Capture the cell that displays the provided text and extract its [x, y] central coordinate. 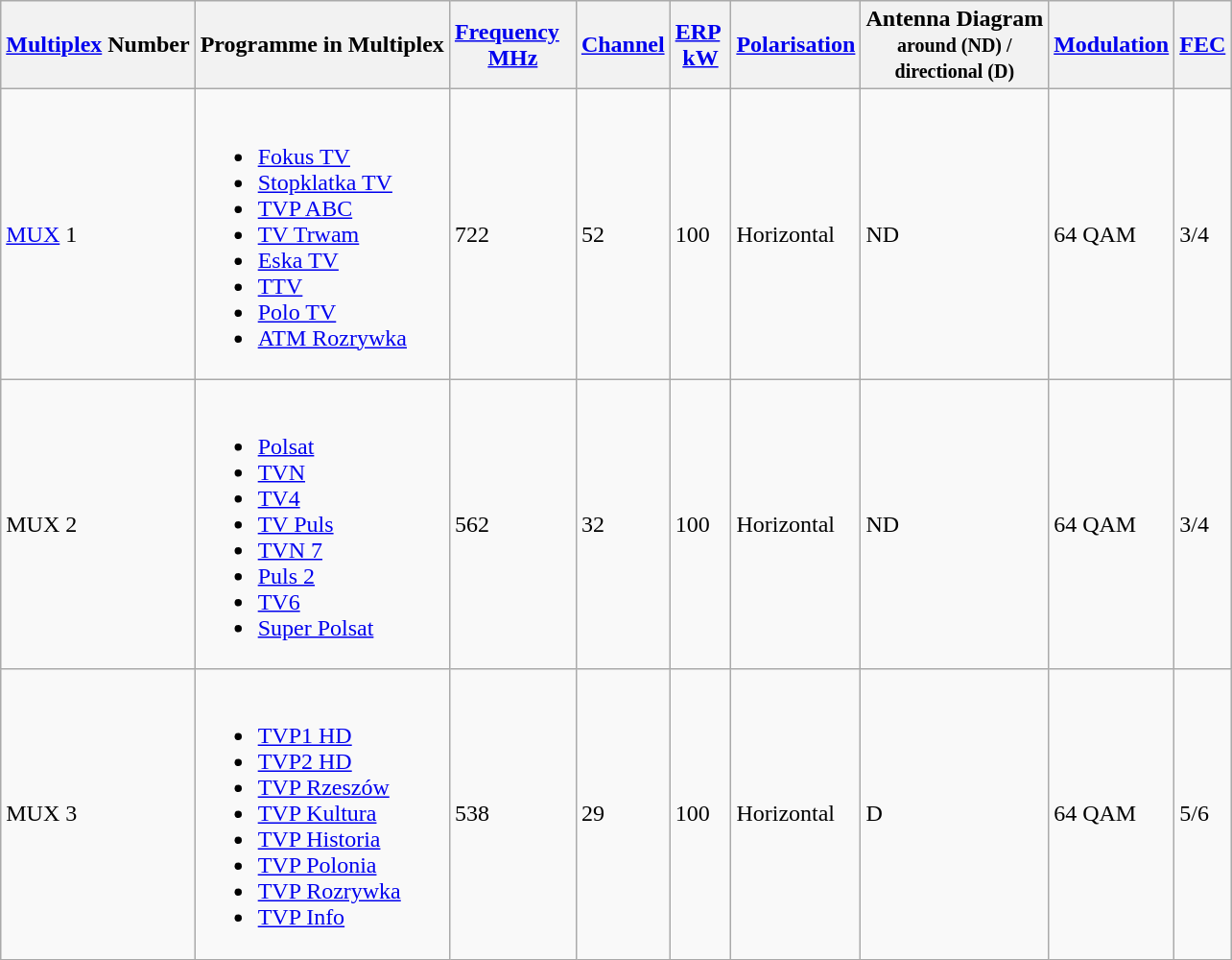
MUX 1 [98, 234]
Modulation [1111, 45]
Multiplex Number [98, 45]
562 [512, 524]
Polarisation [796, 45]
FEC [1203, 45]
D [955, 814]
Programme in Multiplex [322, 45]
29 [623, 814]
PolsatTVNTV4TV PulsTVN 7Puls 2TV6Super Polsat [322, 524]
Frequency MHz [512, 45]
MUX 3 [98, 814]
538 [512, 814]
5/6 [1203, 814]
52 [623, 234]
Antenna Diagramaround (ND) /directional (D) [955, 45]
ERP kW [700, 45]
TVP1 HDTVP2 HDTVP RzeszówTVP KulturaTVP HistoriaTVP PoloniaTVP RozrywkaTVP Info [322, 814]
Channel [623, 45]
MUX 2 [98, 524]
722 [512, 234]
Fokus TVStopklatka TVTVP ABCTV TrwamEska TVTTVPolo TVATM Rozrywka [322, 234]
32 [623, 524]
